Detect which cell encompasses the target text, then output its (x, y) center coordinate. 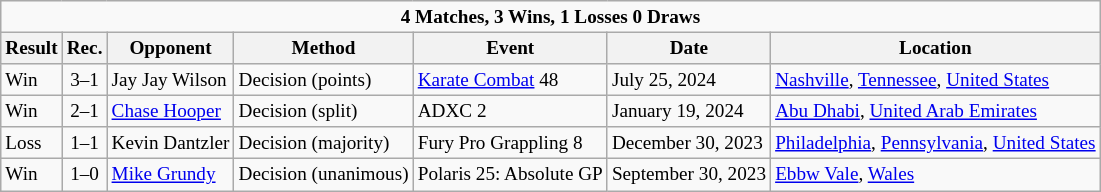
1–0 (84, 175)
Opponent (170, 48)
Ebbw Vale, Wales (936, 175)
Chase Hooper (170, 111)
Event (510, 48)
Abu Dhabi, United Arab Emirates (936, 111)
Decision (majority) (324, 143)
2–1 (84, 111)
September 30, 2023 (688, 175)
Location (936, 48)
ADXC 2 (510, 111)
January 19, 2024 (688, 111)
Kevin Dantzler (170, 143)
Polaris 25: Absolute GP (510, 175)
July 25, 2024 (688, 80)
Decision (points) (324, 80)
Fury Pro Grappling 8 (510, 143)
Date (688, 48)
Result (32, 48)
Philadelphia, Pennsylvania, United States (936, 143)
Rec. (84, 48)
Decision (unanimous) (324, 175)
Decision (split) (324, 111)
Jay Jay Wilson (170, 80)
Method (324, 48)
4 Matches, 3 Wins, 1 Losses 0 Draws (550, 17)
3–1 (84, 80)
Mike Grundy (170, 175)
Karate Combat 48 (510, 80)
1–1 (84, 143)
Loss (32, 143)
Nashville, Tennessee, United States (936, 80)
December 30, 2023 (688, 143)
